Determine the (x, y) coordinate at the center of the cell enclosing the given text.  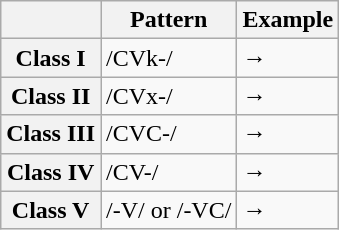
Class IV (51, 172)
/CV-/ (169, 172)
Class I (51, 58)
/-V/ or /-VC/ (169, 210)
/CVk-/ (169, 58)
Pattern (169, 20)
Class II (51, 96)
/CVx-/ (169, 96)
Example (288, 20)
Class III (51, 134)
Class V (51, 210)
/CVC-/ (169, 134)
